Pinpoint the cell where the given text exists, returning its (X, Y) midpoint coordinate. 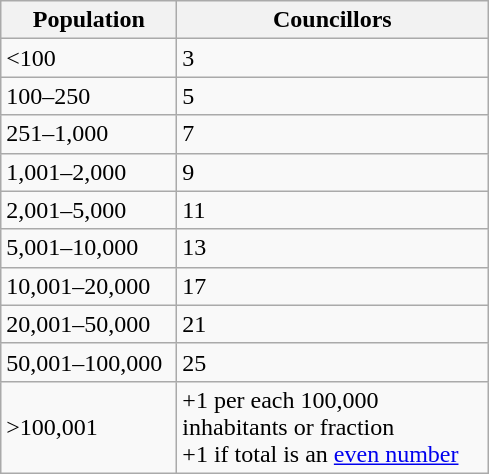
17 (332, 286)
<100 (89, 58)
11 (332, 210)
9 (332, 172)
Councillors (332, 20)
20,001–50,000 (89, 324)
25 (332, 362)
21 (332, 324)
50,001–100,000 (89, 362)
3 (332, 58)
100–250 (89, 96)
10,001–20,000 (89, 286)
251–1,000 (89, 134)
5 (332, 96)
2,001–5,000 (89, 210)
>100,001 (89, 427)
1,001–2,000 (89, 172)
7 (332, 134)
13 (332, 248)
+1 per each 100,000 inhabitants or fraction+1 if total is an even number (332, 427)
Population (89, 20)
5,001–10,000 (89, 248)
